Provide the (X, Y) coordinate of the cell's center where the given text is located.  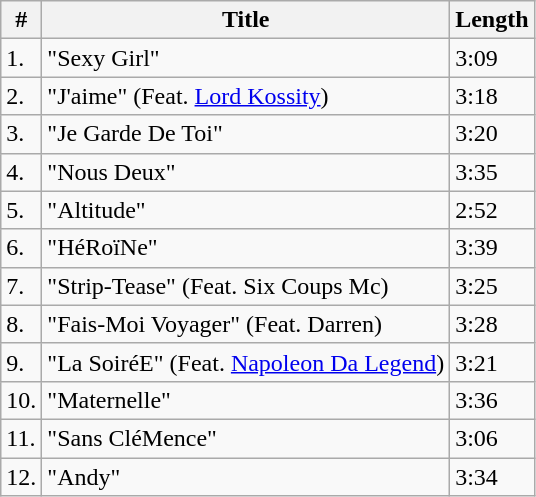
3:09 (492, 58)
"Sans CléMence" (246, 438)
3:06 (492, 438)
"Nous Deux" (246, 172)
1. (22, 58)
"Maternelle" (246, 400)
7. (22, 286)
# (22, 20)
2:52 (492, 210)
"Andy" (246, 477)
3:21 (492, 362)
12. (22, 477)
Length (492, 20)
4. (22, 172)
"Sexy Girl" (246, 58)
3:39 (492, 248)
3:28 (492, 324)
3:25 (492, 286)
3:20 (492, 134)
11. (22, 438)
2. (22, 96)
3. (22, 134)
3:36 (492, 400)
"Altitude" (246, 210)
"Je Garde De Toi" (246, 134)
3:34 (492, 477)
"La SoiréE" (Feat. Napoleon Da Legend) (246, 362)
3:35 (492, 172)
10. (22, 400)
5. (22, 210)
"J'aime" (Feat. Lord Kossity) (246, 96)
"HéRoïNe" (246, 248)
9. (22, 362)
"Fais-Moi Voyager" (Feat. Darren) (246, 324)
6. (22, 248)
8. (22, 324)
3:18 (492, 96)
"Strip-Tease" (Feat. Six Coups Mc) (246, 286)
Title (246, 20)
